Search for the cell housing the specified text and yield its [X, Y] center coordinate. 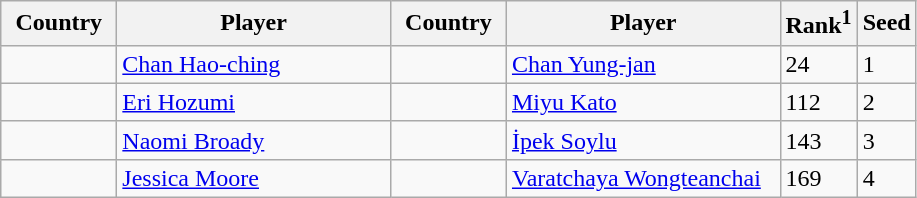
112 [818, 102]
Chan Yung-jan [643, 64]
143 [818, 140]
169 [818, 178]
İpek Soylu [643, 140]
Jessica Moore [254, 178]
Naomi Broady [254, 140]
3 [886, 140]
2 [886, 102]
Seed [886, 24]
Chan Hao-ching [254, 64]
24 [818, 64]
Rank1 [818, 24]
Varatchaya Wongteanchai [643, 178]
Eri Hozumi [254, 102]
4 [886, 178]
1 [886, 64]
Miyu Kato [643, 102]
